Detect which cell encompasses the target text, then output its (X, Y) center coordinate. 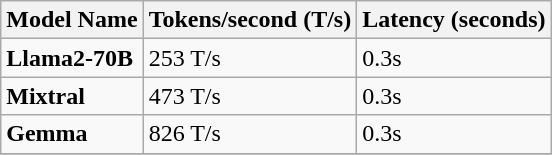
473 T/s (250, 96)
Llama2-70B (72, 58)
253 T/s (250, 58)
Mixtral (72, 96)
826 T/s (250, 134)
Latency (seconds) (454, 20)
Tokens/second (T/s) (250, 20)
Model Name (72, 20)
Gemma (72, 134)
